Return (x, y) of the center of cell containing provided text 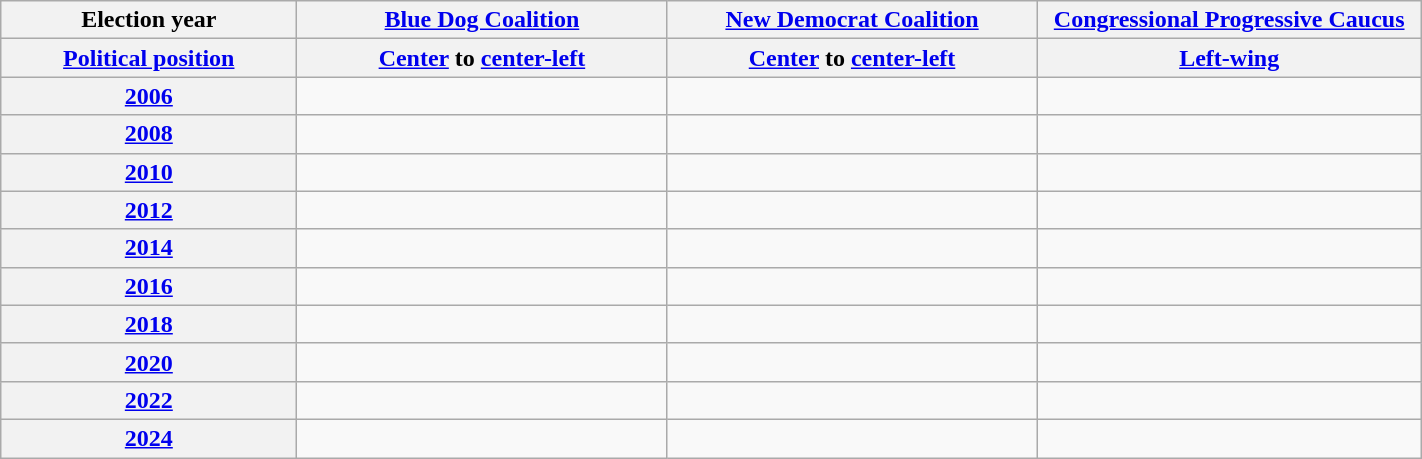
Blue Dog Coalition (482, 20)
2014 (149, 248)
Congressional Progressive Caucus (1229, 20)
2008 (149, 134)
2022 (149, 400)
2020 (149, 362)
Political position (149, 58)
Election year (149, 20)
2018 (149, 324)
Left-wing (1229, 58)
2016 (149, 286)
2006 (149, 96)
2010 (149, 172)
2024 (149, 438)
New Democrat Coalition (852, 20)
2012 (149, 210)
